Return [x, y] of the center of cell containing provided text 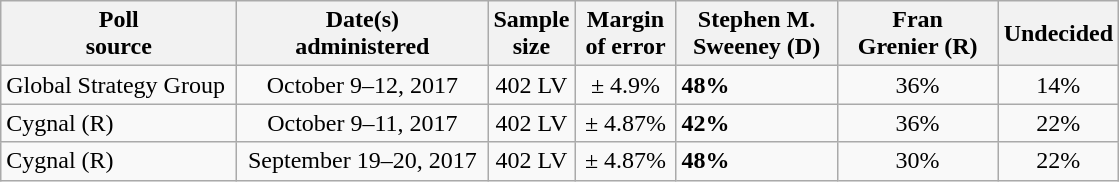
September 19–20, 2017 [362, 161]
Date(s) administered [362, 34]
30% [918, 161]
October 9–11, 2017 [362, 123]
Fran Grenier (R) [918, 34]
42% [756, 123]
Undecided [1058, 34]
Stephen M. Sweeney (D) [756, 34]
Margin of error [626, 34]
Poll source [119, 34]
Samplesize [532, 34]
October 9–12, 2017 [362, 85]
± 4.9% [626, 85]
14% [1058, 85]
Global Strategy Group [119, 85]
